Output the (x, y) coordinate of the center of the cell containing the given text.  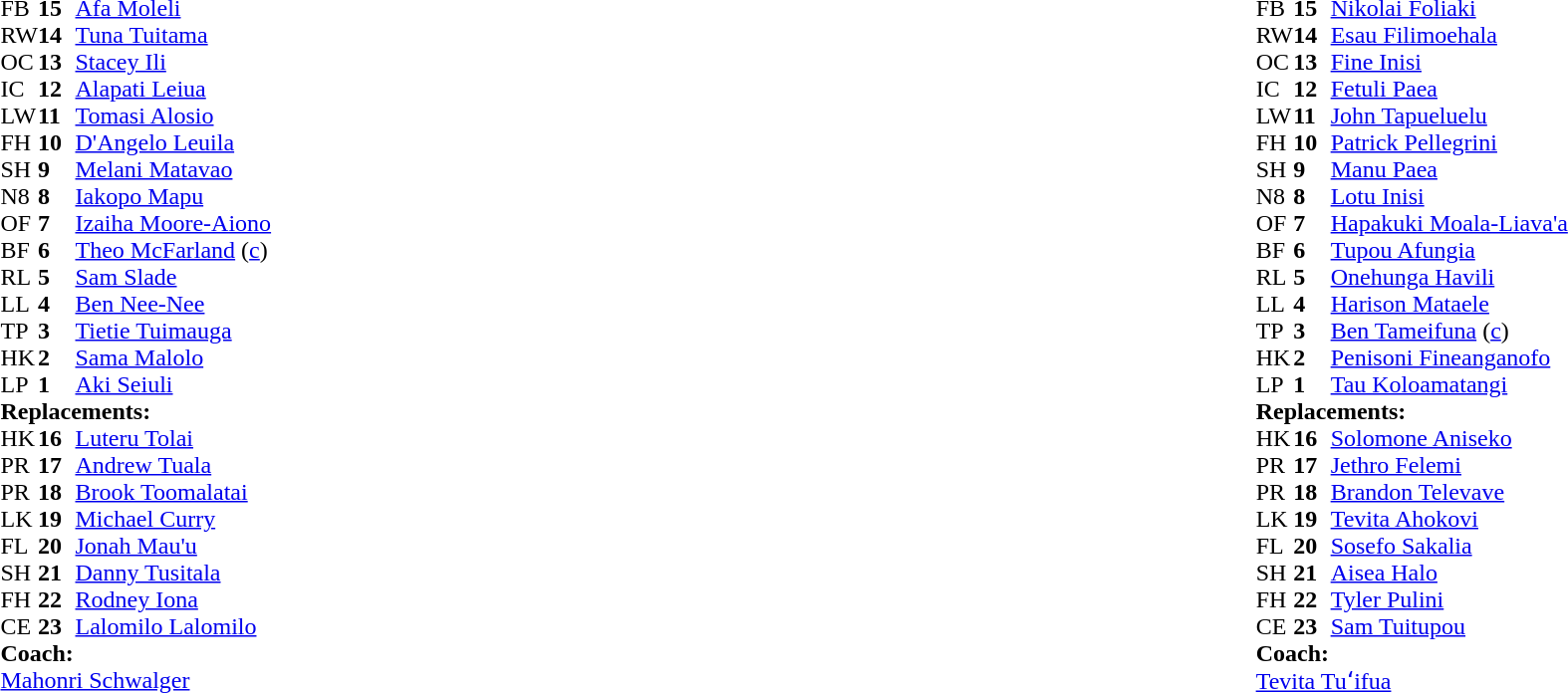
Manu Paea (1449, 169)
Jonah Mau'u (173, 546)
Alapati Leiua (173, 90)
Luteru Tolai (173, 438)
Melani Matavao (173, 169)
Sama Malolo (173, 358)
Sosefo Sakalia (1449, 546)
Aki Seiuli (173, 384)
Jethro Felemi (1449, 466)
Patrick Pellegrini (1449, 143)
Brandon Televave (1449, 492)
Penisoni Fineanganofo (1449, 358)
Fine Inisi (1449, 62)
Lotu Inisi (1449, 197)
Sam Tuitupou (1449, 627)
Stacey Ili (173, 62)
Brook Toomalatai (173, 492)
Harison Mataele (1449, 305)
Danny Tusitala (173, 574)
Tevita Ahokovi (1449, 520)
Michael Curry (173, 520)
John Tapueluelu (1449, 115)
Tuna Tuitama (173, 36)
Ben Tameifuna (c) (1449, 331)
Sam Slade (173, 277)
Lalomilo Lalomilo (173, 627)
Izaiha Moore-Aiono (173, 223)
Iakopo Mapu (173, 197)
Fetuli Paea (1449, 90)
Tau Koloamatangi (1449, 384)
Onehunga Havili (1449, 277)
D'Angelo Leuila (173, 143)
Tomasi Alosio (173, 115)
Aisea Halo (1449, 574)
Rodney Iona (173, 599)
Hapakuki Moala-Liava'a (1449, 223)
Andrew Tuala (173, 466)
Solomone Aniseko (1449, 438)
Tyler Pulini (1449, 599)
Theo McFarland (c) (173, 251)
Esau Filimoehala (1449, 36)
Tupou Afungia (1449, 251)
Tietie Tuimauga (173, 331)
Ben Nee-Nee (173, 305)
